Output the (X, Y) coordinate of the center of the cell containing the given text.  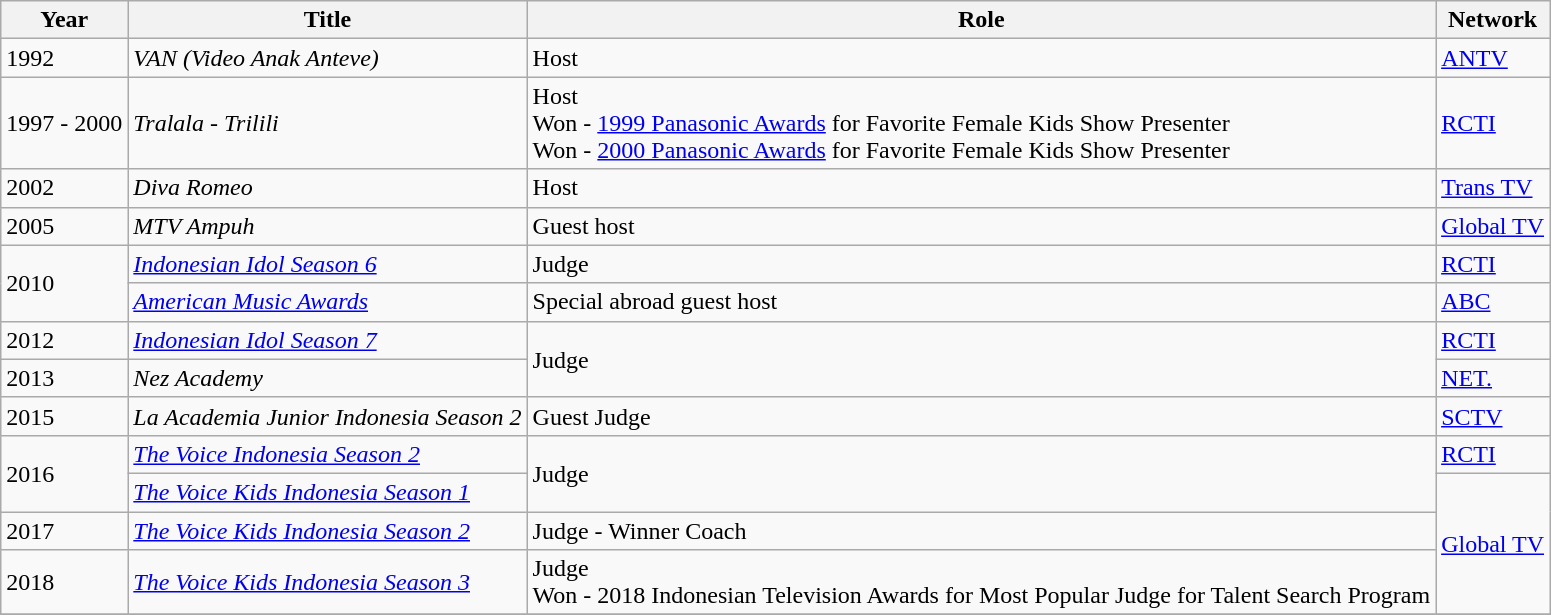
ANTV (1493, 58)
Title (328, 20)
2005 (64, 226)
Tralala - Trilili (328, 123)
Guest Judge (982, 416)
Year (64, 20)
Special abroad guest host (982, 302)
2002 (64, 188)
Trans TV (1493, 188)
ABC (1493, 302)
NET. (1493, 378)
1992 (64, 58)
The Voice Indonesia Season 2 (328, 454)
Nez Academy (328, 378)
2015 (64, 416)
La Academia Junior Indonesia Season 2 (328, 416)
2018 (64, 582)
Network (1493, 20)
American Music Awards (328, 302)
2012 (64, 340)
Indonesian Idol Season 7 (328, 340)
1997 - 2000 (64, 123)
Indonesian Idol Season 6 (328, 264)
The Voice Kids Indonesia Season 3 (328, 582)
MTV Ampuh (328, 226)
Role (982, 20)
2017 (64, 531)
Judge - Winner Coach (982, 531)
The Voice Kids Indonesia Season 1 (328, 492)
2013 (64, 378)
SCTV (1493, 416)
2016 (64, 473)
VAN (Video Anak Anteve) (328, 58)
Diva Romeo (328, 188)
Host Won - 1999 Panasonic Awards for Favorite Female Kids Show PresenterWon - 2000 Panasonic Awards for Favorite Female Kids Show Presenter (982, 123)
2010 (64, 283)
Judge Won - 2018 Indonesian Television Awards for Most Popular Judge for Talent Search Program (982, 582)
Guest host (982, 226)
The Voice Kids Indonesia Season 2 (328, 531)
